Capture the cell that displays the provided text and extract its (X, Y) central coordinate. 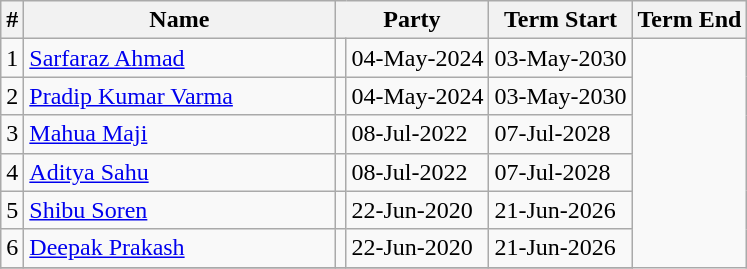
2 (12, 96)
Pradip Kumar Varma (180, 96)
1 (12, 58)
# (12, 20)
Term End (690, 20)
6 (12, 248)
3 (12, 134)
Term Start (560, 20)
5 (12, 210)
Mahua Maji (180, 134)
Shibu Soren (180, 210)
4 (12, 172)
Party (412, 20)
Aditya Sahu (180, 172)
Sarfaraz Ahmad (180, 58)
Name (180, 20)
Deepak Prakash (180, 248)
